Return [x, y] of the center of cell containing provided text 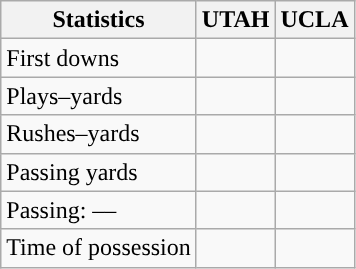
Rushes–yards [99, 134]
UCLA [314, 20]
Time of possession [99, 248]
Plays–yards [99, 96]
First downs [99, 58]
Passing: –– [99, 210]
Statistics [99, 20]
Passing yards [99, 172]
UTAH [236, 20]
